Output the [x, y] coordinate of the center of the cell containing the given text.  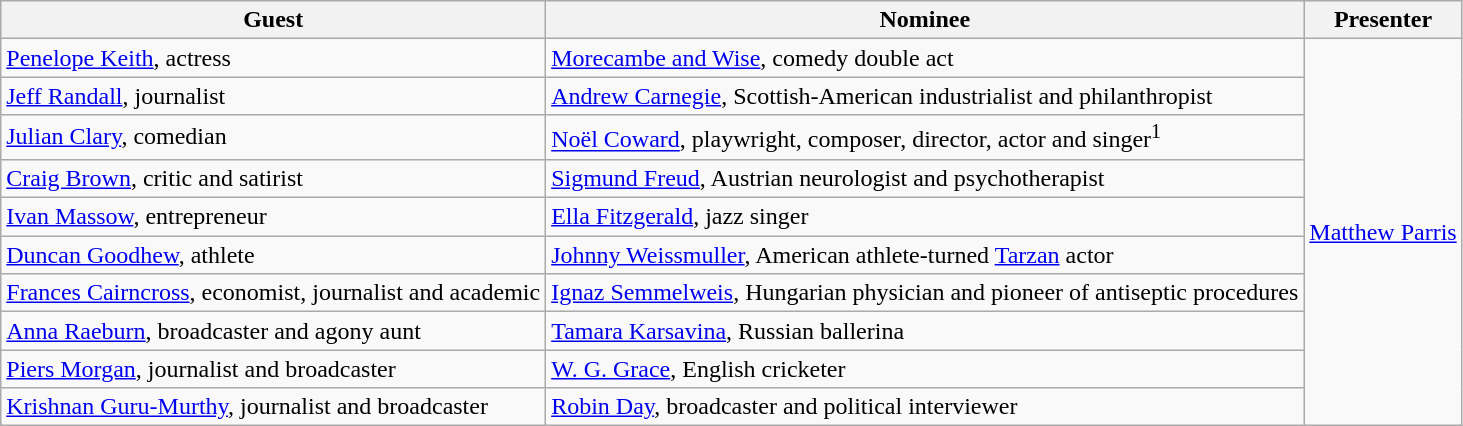
Frances Cairncross, economist, journalist and academic [274, 293]
Craig Brown, critic and satirist [274, 178]
Julian Clary, comedian [274, 138]
Morecambe and Wise, comedy double act [925, 58]
Andrew Carnegie, Scottish-American industrialist and philanthropist [925, 96]
Ella Fitzgerald, jazz singer [925, 217]
Anna Raeburn, broadcaster and agony aunt [274, 331]
Guest [274, 20]
Robin Day, broadcaster and political interviewer [925, 407]
Matthew Parris [1383, 232]
Nominee [925, 20]
Duncan Goodhew, athlete [274, 255]
Krishnan Guru-Murthy, journalist and broadcaster [274, 407]
Piers Morgan, journalist and broadcaster [274, 369]
Penelope Keith, actress [274, 58]
Noël Coward, playwright, composer, director, actor and singer1 [925, 138]
Jeff Randall, journalist [274, 96]
Tamara Karsavina, Russian ballerina [925, 331]
Ignaz Semmelweis, Hungarian physician and pioneer of antiseptic procedures [925, 293]
Presenter [1383, 20]
Sigmund Freud, Austrian neurologist and psychotherapist [925, 178]
Ivan Massow, entrepreneur [274, 217]
W. G. Grace, English cricketer [925, 369]
Johnny Weissmuller, American athlete-turned Tarzan actor [925, 255]
